Provide the [x, y] coordinate of the cell's center where the given text is located.  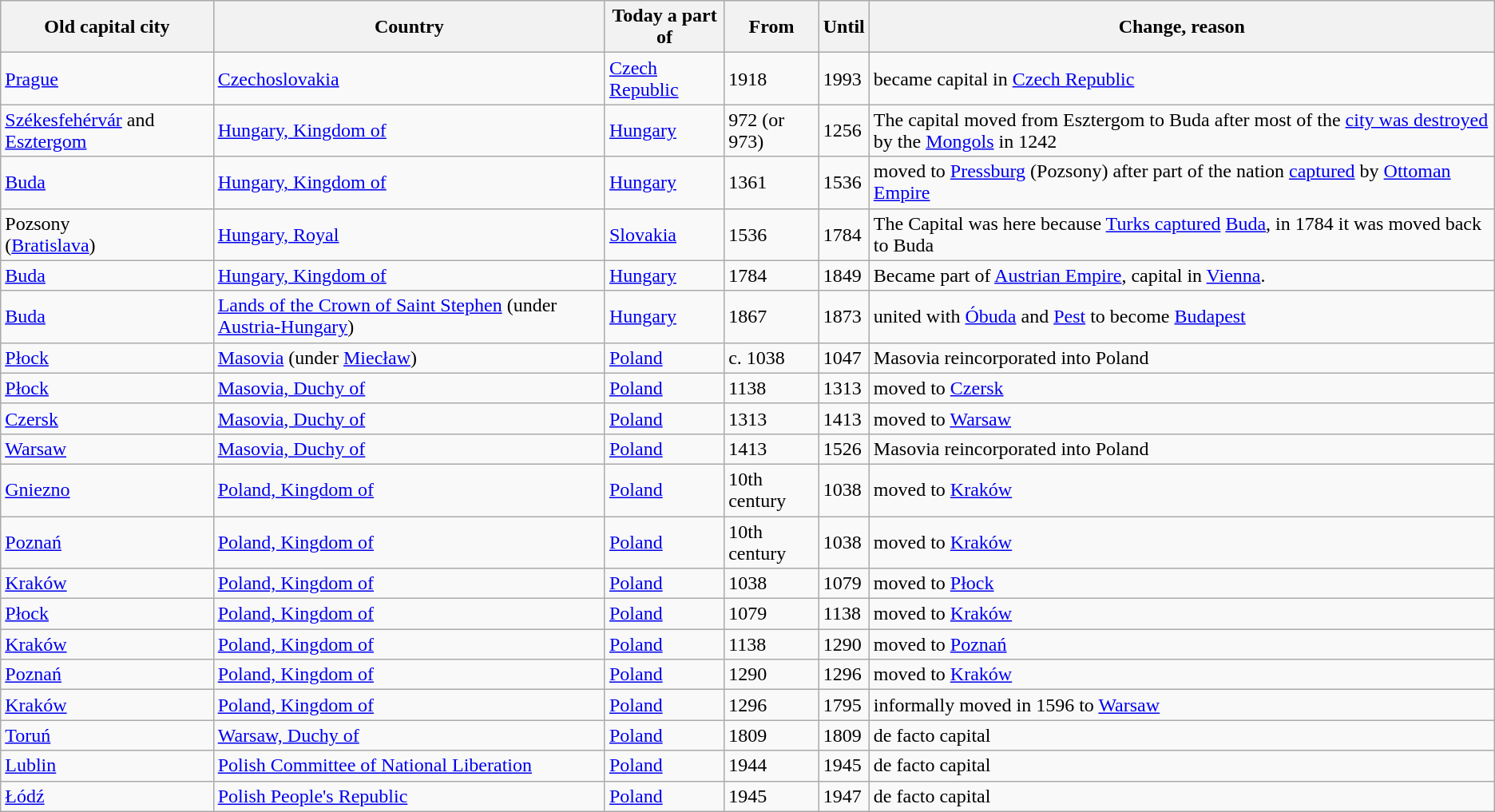
Łódź [107, 796]
1867 [771, 316]
Slovakia [664, 235]
moved to Czersk [1182, 388]
Pozsony(Bratislava) [107, 235]
Change, reason [1182, 27]
Until [843, 27]
1849 [843, 275]
1526 [843, 449]
From [771, 27]
moved to Pressburg (Pozsony) after part of the nation captured by Ottoman Empire [1182, 182]
1947 [843, 796]
1918 [771, 78]
united with Óbuda and Pest to become Budapest [1182, 316]
moved to Poznań [1182, 644]
972 (or 973) [771, 131]
1795 [843, 705]
Székesfehérvár and Esztergom [107, 131]
Warsaw [107, 449]
1993 [843, 78]
Today a part of [664, 27]
informally moved in 1596 to Warsaw [1182, 705]
moved to Warsaw [1182, 418]
Lublin [107, 766]
Became part of Austrian Empire, capital in Vienna. [1182, 275]
Czech Republic [664, 78]
Hungary, Royal [409, 235]
Country [409, 27]
Prague [107, 78]
Lands of the Crown of Saint Stephen (under Austria-Hungary) [409, 316]
Gniezno [107, 490]
Polish People's Republic [409, 796]
1361 [771, 182]
The capital moved from Esztergom to Buda after most of the city was destroyed by the Mongols in 1242 [1182, 131]
Polish Committee of National Liberation [409, 766]
1944 [771, 766]
1047 [843, 358]
Warsaw, Duchy of [409, 735]
Masovia (under Miecław) [409, 358]
moved to Płock [1182, 584]
Old capital city [107, 27]
Toruń [107, 735]
became capital in Czech Republic [1182, 78]
The Capital was here because Turks captured Buda, in 1784 it was moved back to Buda [1182, 235]
1873 [843, 316]
Czechoslovakia [409, 78]
c. 1038 [771, 358]
1256 [843, 131]
Czersk [107, 418]
